Identify which cell holds the provided text, then report its (x, y) central coordinate. 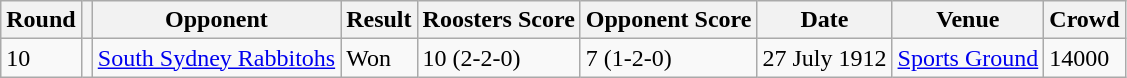
Venue (968, 20)
7 (1-2-0) (668, 58)
14000 (1084, 58)
27 July 1912 (824, 58)
Sports Ground (968, 58)
10 (2-2-0) (498, 58)
South Sydney Rabbitohs (216, 58)
Date (824, 20)
Round (41, 20)
Roosters Score (498, 20)
Won (379, 58)
Crowd (1084, 20)
Result (379, 20)
10 (41, 58)
Opponent (216, 20)
Opponent Score (668, 20)
